Pinpoint the cell where the given text exists, returning its (X, Y) midpoint coordinate. 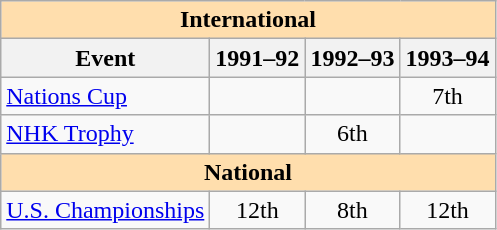
International (248, 20)
8th (352, 210)
1993–94 (448, 58)
7th (448, 96)
1992–93 (352, 58)
1991–92 (258, 58)
U.S. Championships (106, 210)
NHK Trophy (106, 134)
6th (352, 134)
National (248, 172)
Nations Cup (106, 96)
Event (106, 58)
